Capture the cell that displays the provided text and extract its [X, Y] central coordinate. 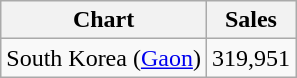
Chart [104, 20]
319,951 [250, 58]
Sales [250, 20]
South Korea (Gaon) [104, 58]
